Determine the (x, y) coordinate at the center of the cell enclosing the given text.  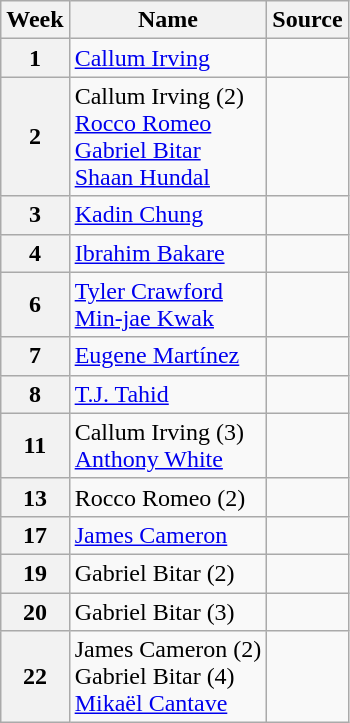
13 (35, 497)
3 (35, 215)
8 (35, 394)
Name (168, 20)
T.J. Tahid (168, 394)
Ibrahim Bakare (168, 253)
6 (35, 304)
Callum Irving (3)Anthony White (168, 446)
Tyler CrawfordMin-jae Kwak (168, 304)
17 (35, 535)
7 (35, 356)
James Cameron (2)Gabriel Bitar (4)Mikaël Cantave (168, 677)
Gabriel Bitar (2) (168, 573)
4 (35, 253)
Callum Irving (168, 58)
19 (35, 573)
22 (35, 677)
James Cameron (168, 535)
20 (35, 611)
1 (35, 58)
Callum Irving (2)Rocco RomeoGabriel BitarShaan Hundal (168, 136)
11 (35, 446)
Kadin Chung (168, 215)
Week (35, 20)
2 (35, 136)
Gabriel Bitar (3) (168, 611)
Source (308, 20)
Rocco Romeo (2) (168, 497)
Eugene Martínez (168, 356)
